Identify which cell holds the provided text, then report its [x, y] central coordinate. 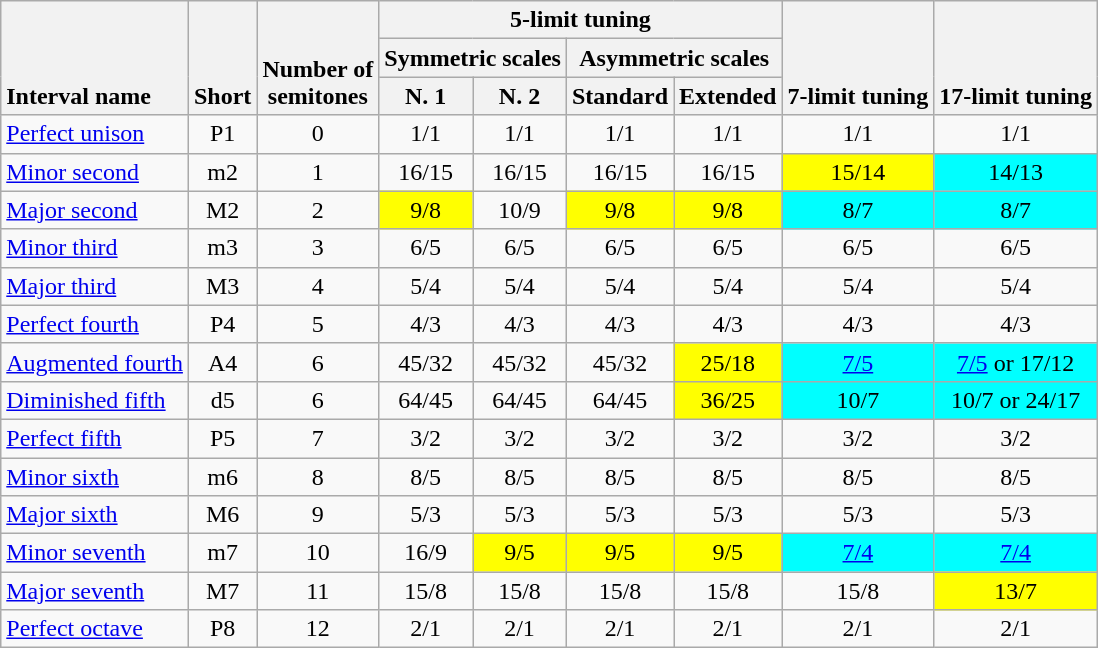
5-limit tuning [580, 20]
7 [318, 438]
Minor second [95, 172]
Augmented fourth [95, 362]
N. 2 [520, 96]
11 [318, 591]
14/13 [1016, 172]
10/7 or 24/17 [1016, 400]
2 [318, 210]
m6 [222, 477]
Perfect fifth [95, 438]
A4 [222, 362]
P5 [222, 438]
9 [318, 515]
13/7 [1016, 591]
25/18 [728, 362]
Short [222, 58]
M2 [222, 210]
M3 [222, 286]
7/5 [858, 362]
36/25 [728, 400]
4 [318, 286]
N. 1 [426, 96]
12 [318, 629]
d5 [222, 400]
Minor sixth [95, 477]
3 [318, 248]
M7 [222, 591]
10 [318, 553]
1 [318, 172]
Perfect octave [95, 629]
Symmetric scales [473, 58]
7/5 or 17/12 [1016, 362]
Interval name [95, 58]
P8 [222, 629]
Major third [95, 286]
10/9 [520, 210]
m3 [222, 248]
Diminished fifth [95, 400]
m2 [222, 172]
m7 [222, 553]
15/14 [858, 172]
M6 [222, 515]
Major second [95, 210]
Minor seventh [95, 553]
0 [318, 134]
Major sixth [95, 515]
5 [318, 324]
Minor third [95, 248]
P1 [222, 134]
Perfect fourth [95, 324]
P4 [222, 324]
Major seventh [95, 591]
Number ofsemitones [318, 58]
10/7 [858, 400]
Extended [728, 96]
7-limit tuning [858, 58]
Perfect unison [95, 134]
Standard [620, 96]
Asymmetric scales [674, 58]
16/9 [426, 553]
17-limit tuning [1016, 58]
8 [318, 477]
